Locate the cell with the specified text and output its (X, Y) center coordinate. 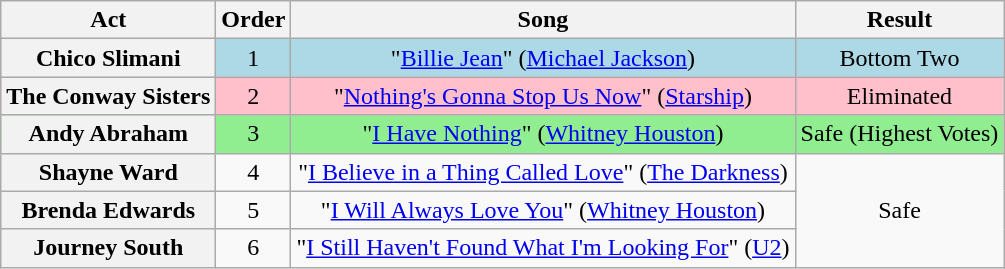
Order (254, 20)
"Billie Jean" (Michael Jackson) (543, 58)
Song (543, 20)
"Nothing's Gonna Stop Us Now" (Starship) (543, 96)
Brenda Edwards (108, 210)
4 (254, 172)
1 (254, 58)
"I Will Always Love You" (Whitney Houston) (543, 210)
"I Have Nothing" (Whitney Houston) (543, 134)
"I Still Haven't Found What I'm Looking For" (U2) (543, 248)
3 (254, 134)
Bottom Two (900, 58)
2 (254, 96)
6 (254, 248)
Act (108, 20)
Safe (900, 210)
"I Believe in a Thing Called Love" (The Darkness) (543, 172)
Journey South (108, 248)
Andy Abraham (108, 134)
Result (900, 20)
Shayne Ward (108, 172)
Chico Slimani (108, 58)
5 (254, 210)
Safe (Highest Votes) (900, 134)
The Conway Sisters (108, 96)
Eliminated (900, 96)
